Identify which cell holds the provided text, then report its (X, Y) central coordinate. 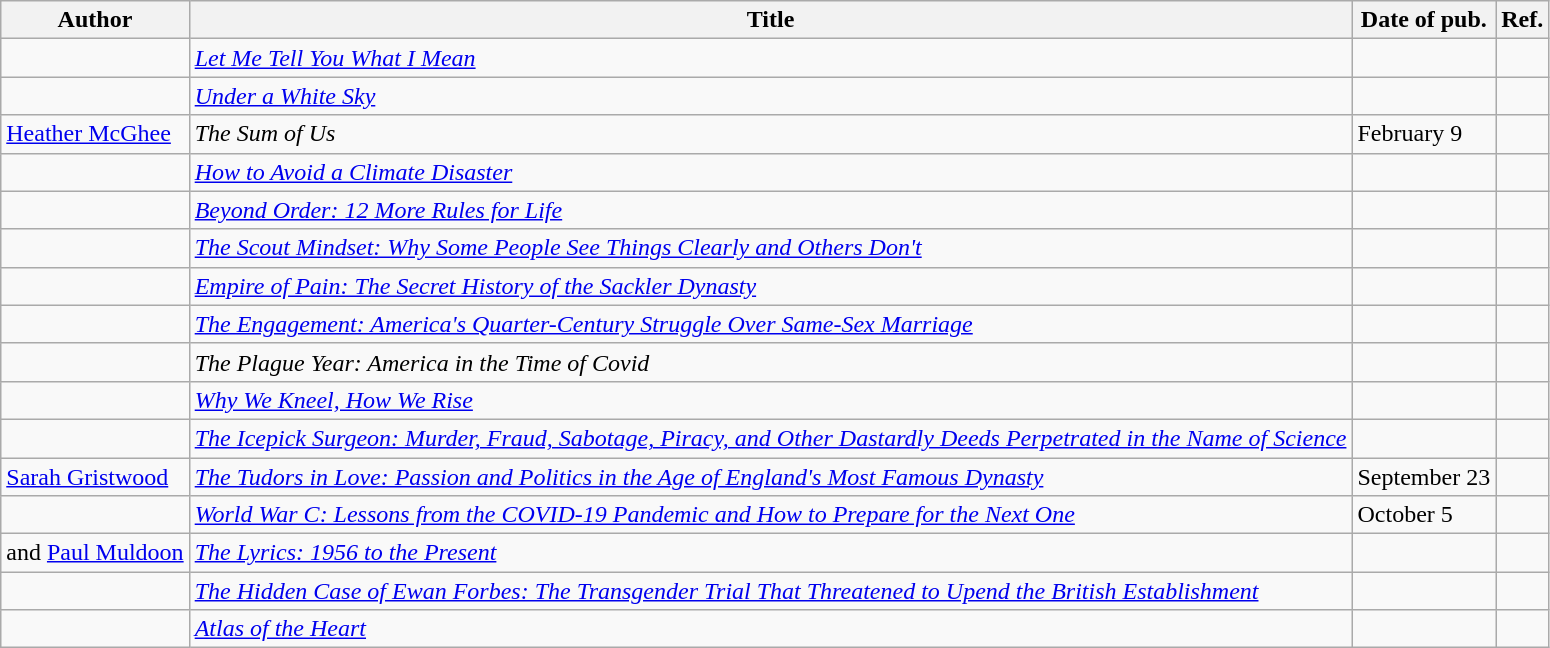
The Icepick Surgeon: Murder, Fraud, Sabotage, Piracy, and Other Dastardly Deeds Perpetrated in the Name of Science (770, 438)
World War C: Lessons from the COVID-19 Pandemic and How to Prepare for the Next One (770, 515)
Ref. (1522, 20)
Heather McGhee (95, 134)
Empire of Pain: The Secret History of the Sackler Dynasty (770, 286)
The Tudors in Love: Passion and Politics in the Age of England's Most Famous Dynasty (770, 477)
Beyond Order: 12 More Rules for Life (770, 210)
Why We Kneel, How We Rise (770, 400)
Sarah Gristwood (95, 477)
The Hidden Case of Ewan Forbes: The Transgender Trial That Threatened to Upend the British Establishment (770, 591)
Let Me Tell You What I Mean (770, 58)
The Plague Year: America in the Time of Covid (770, 362)
Atlas of the Heart (770, 629)
How to Avoid a Climate Disaster (770, 172)
Title (770, 20)
The Lyrics: 1956 to the Present (770, 553)
The Engagement: America's Quarter-Century Struggle Over Same-Sex Marriage (770, 324)
and Paul Muldoon (95, 553)
The Sum of Us (770, 134)
Date of pub. (1424, 20)
October 5 (1424, 515)
September 23 (1424, 477)
February 9 (1424, 134)
The Scout Mindset: Why Some People See Things Clearly and Others Don't (770, 248)
Author (95, 20)
Under a White Sky (770, 96)
